Scan for the cell matching the given text and deliver its (x, y) coordinate at center. 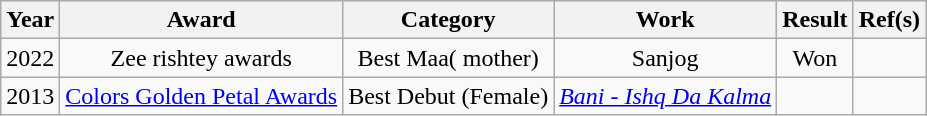
Bani - Ishq Da Kalma (666, 96)
Best Debut (Female) (448, 96)
Award (202, 20)
Ref(s) (889, 20)
Best Maa( mother) (448, 58)
Colors Golden Petal Awards (202, 96)
Won (815, 58)
Zee rishtey awards (202, 58)
Result (815, 20)
Category (448, 20)
2013 (30, 96)
Year (30, 20)
Work (666, 20)
2022 (30, 58)
Sanjog (666, 58)
